From the cell containing the given text, extract its center point as [x, y] coordinate. 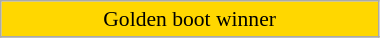
Golden boot winner [190, 19]
